From the cell containing the given text, extract its center point as (X, Y) coordinate. 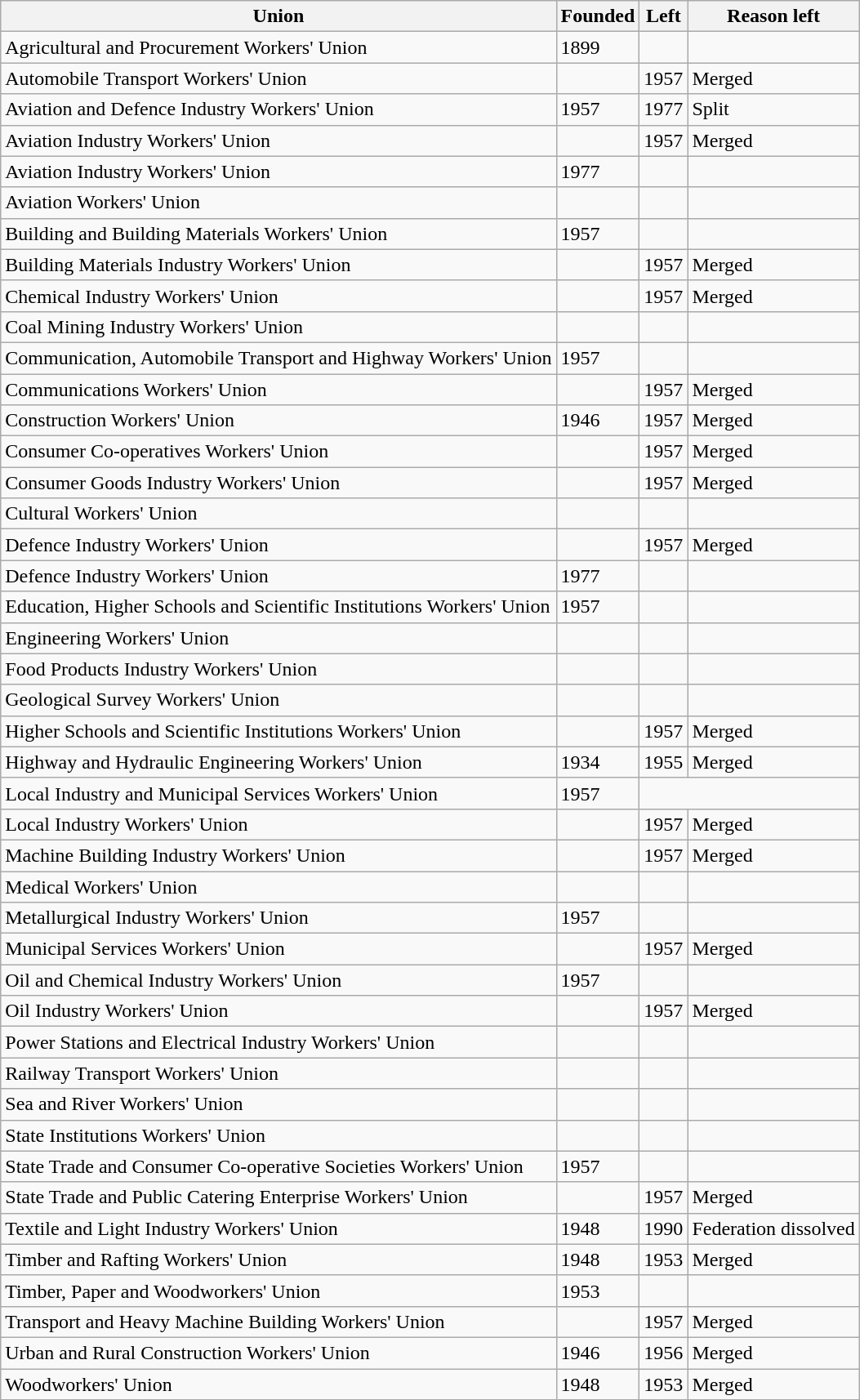
Railway Transport Workers' Union (278, 1073)
Construction Workers' Union (278, 421)
Aviation Workers' Union (278, 203)
Split (773, 109)
State Trade and Public Catering Enterprise Workers' Union (278, 1197)
Building Materials Industry Workers' Union (278, 265)
1934 (598, 762)
Urban and Rural Construction Workers' Union (278, 1353)
Reason left (773, 16)
Food Products Industry Workers' Union (278, 669)
Geological Survey Workers' Union (278, 700)
Chemical Industry Workers' Union (278, 296)
1955 (663, 762)
1899 (598, 47)
Consumer Goods Industry Workers' Union (278, 483)
State Trade and Consumer Co-operative Societies Workers' Union (278, 1166)
Coal Mining Industry Workers' Union (278, 327)
Oil Industry Workers' Union (278, 1011)
Local Industry Workers' Union (278, 824)
Communications Workers' Union (278, 390)
Left (663, 16)
Textile and Light Industry Workers' Union (278, 1228)
Engineering Workers' Union (278, 638)
Highway and Hydraulic Engineering Workers' Union (278, 762)
Cultural Workers' Union (278, 514)
Communication, Automobile Transport and Highway Workers' Union (278, 358)
Founded (598, 16)
1956 (663, 1353)
Union (278, 16)
Transport and Heavy Machine Building Workers' Union (278, 1322)
Machine Building Industry Workers' Union (278, 855)
Automobile Transport Workers' Union (278, 78)
Power Stations and Electrical Industry Workers' Union (278, 1042)
Local Industry and Municipal Services Workers' Union (278, 793)
Timber, Paper and Woodworkers' Union (278, 1291)
Building and Building Materials Workers' Union (278, 234)
Woodworkers' Union (278, 1384)
State Institutions Workers' Union (278, 1135)
Metallurgical Industry Workers' Union (278, 918)
Agricultural and Procurement Workers' Union (278, 47)
Timber and Rafting Workers' Union (278, 1260)
Education, Higher Schools and Scientific Institutions Workers' Union (278, 607)
Oil and Chemical Industry Workers' Union (278, 980)
Sea and River Workers' Union (278, 1104)
Medical Workers' Union (278, 886)
1990 (663, 1228)
Consumer Co-operatives Workers' Union (278, 452)
Federation dissolved (773, 1228)
Higher Schools and Scientific Institutions Workers' Union (278, 731)
Municipal Services Workers' Union (278, 949)
Aviation and Defence Industry Workers' Union (278, 109)
